Detect which cell encompasses the target text, then output its (x, y) center coordinate. 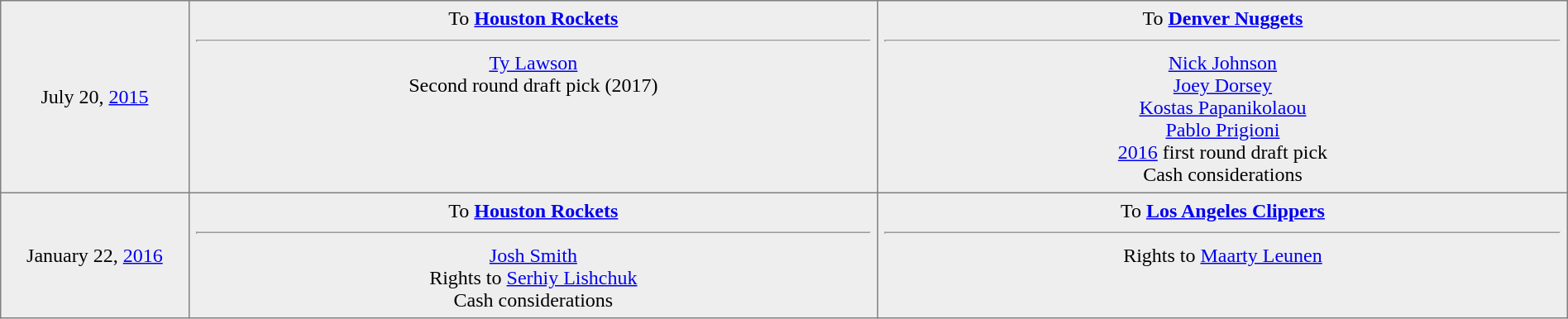
To Denver NuggetsNick JohnsonJoey DorseyKostas PapanikolaouPablo Prigioni2016 first round draft pickCash considerations (1223, 97)
To Houston RocketsJosh SmithRights to Serhiy LishchukCash considerations (533, 255)
January 22, 2016 (94, 255)
To Houston RocketsTy LawsonSecond round draft pick (2017) (533, 97)
To Los Angeles ClippersRights to Maarty Leunen (1223, 255)
July 20, 2015 (94, 97)
